Scan for the cell matching the given text and deliver its [x, y] coordinate at center. 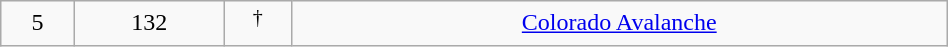
132 [149, 24]
Colorado Avalanche [619, 24]
† [258, 24]
5 [38, 24]
